Pinpoint the cell where the given text exists, returning its [X, Y] midpoint coordinate. 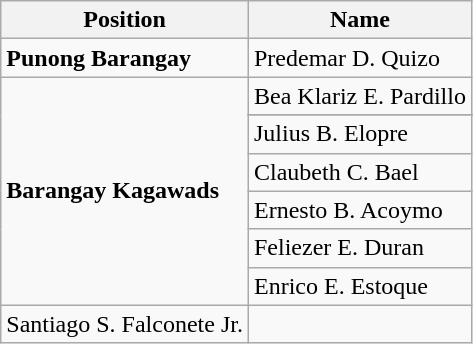
Punong Barangay [125, 58]
Claubeth C. Bael [360, 172]
Bea Klariz E. Pardillo [360, 96]
Julius B. Elopre [360, 134]
Barangay Kagawads [125, 191]
Name [360, 20]
Position [125, 20]
Enrico E. Estoque [360, 286]
Feliezer E. Duran [360, 248]
Ernesto B. Acoymo [360, 210]
Santiago S. Falconete Jr. [125, 324]
Predemar D. Quizo [360, 58]
